Return the (X, Y) coordinate for the center point of the cell that contains the specified text.  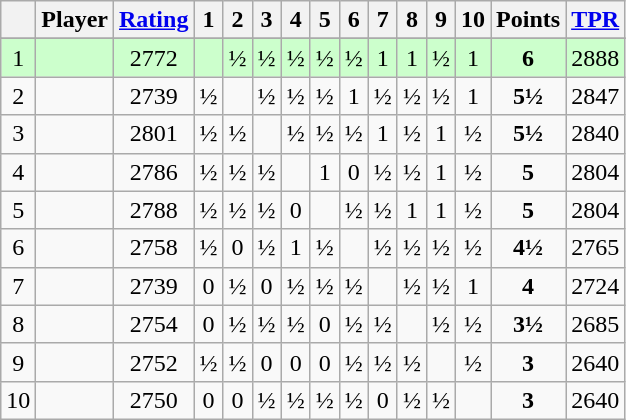
2840 (596, 134)
3½ (528, 324)
2750 (154, 400)
2788 (154, 210)
2786 (154, 172)
Rating (154, 20)
2847 (596, 96)
2772 (154, 58)
2801 (154, 134)
2724 (596, 286)
2754 (154, 324)
Points (528, 20)
Player (75, 20)
2685 (596, 324)
4½ (528, 248)
2888 (596, 58)
2758 (154, 248)
TPR (596, 20)
2765 (596, 248)
2752 (154, 362)
